Detect which cell encompasses the target text, then output its (X, Y) center coordinate. 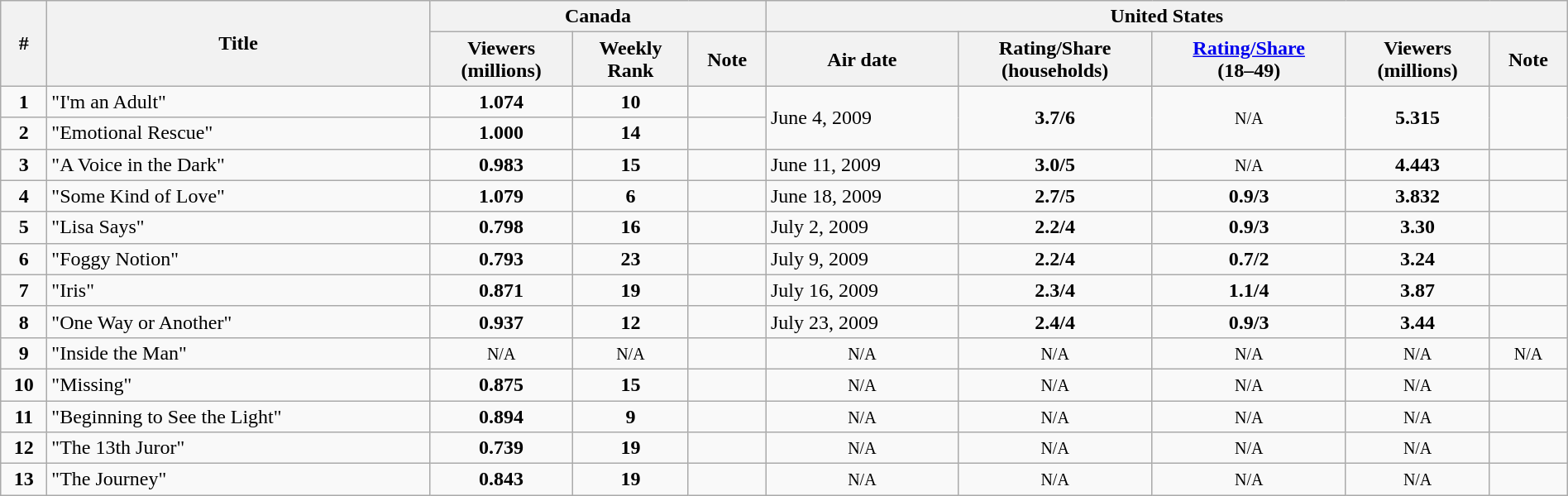
July 2, 2009 (862, 227)
June 11, 2009 (862, 165)
4.443 (1417, 165)
June 18, 2009 (862, 196)
0.875 (501, 384)
"Inside the Man" (238, 353)
# (24, 43)
3.87 (1417, 290)
July 16, 2009 (862, 290)
0.793 (501, 259)
1 (24, 102)
0.7/2 (1249, 259)
"The Journey" (238, 479)
"Beginning to See the Light" (238, 416)
"Some Kind of Love" (238, 196)
"Emotional Rescue" (238, 133)
2.7/5 (1055, 196)
0.739 (501, 448)
"Foggy Notion" (238, 259)
11 (24, 416)
1.000 (501, 133)
Title (238, 43)
3.0/5 (1055, 165)
"Iris" (238, 290)
July 23, 2009 (862, 322)
5.315 (1417, 117)
"The 13th Juror" (238, 448)
Rating/Share(18–49) (1249, 60)
0.983 (501, 165)
23 (630, 259)
2 (24, 133)
United States (1166, 17)
"I'm an Adult" (238, 102)
0.937 (501, 322)
0.798 (501, 227)
3.30 (1417, 227)
WeeklyRank (630, 60)
14 (630, 133)
5 (24, 227)
2.3/4 (1055, 290)
June 4, 2009 (862, 117)
1.074 (501, 102)
3 (24, 165)
16 (630, 227)
13 (24, 479)
1.079 (501, 196)
Rating/Share(households) (1055, 60)
0.871 (501, 290)
0.843 (501, 479)
"Lisa Says" (238, 227)
Canada (597, 17)
July 9, 2009 (862, 259)
Air date (862, 60)
"Missing" (238, 384)
3.24 (1417, 259)
4 (24, 196)
2.4/4 (1055, 322)
"A Voice in the Dark" (238, 165)
"One Way or Another" (238, 322)
7 (24, 290)
3.7/6 (1055, 117)
3.44 (1417, 322)
1.1/4 (1249, 290)
8 (24, 322)
0.894 (501, 416)
3.832 (1417, 196)
